Locate the cell with the specified text and output its (X, Y) center coordinate. 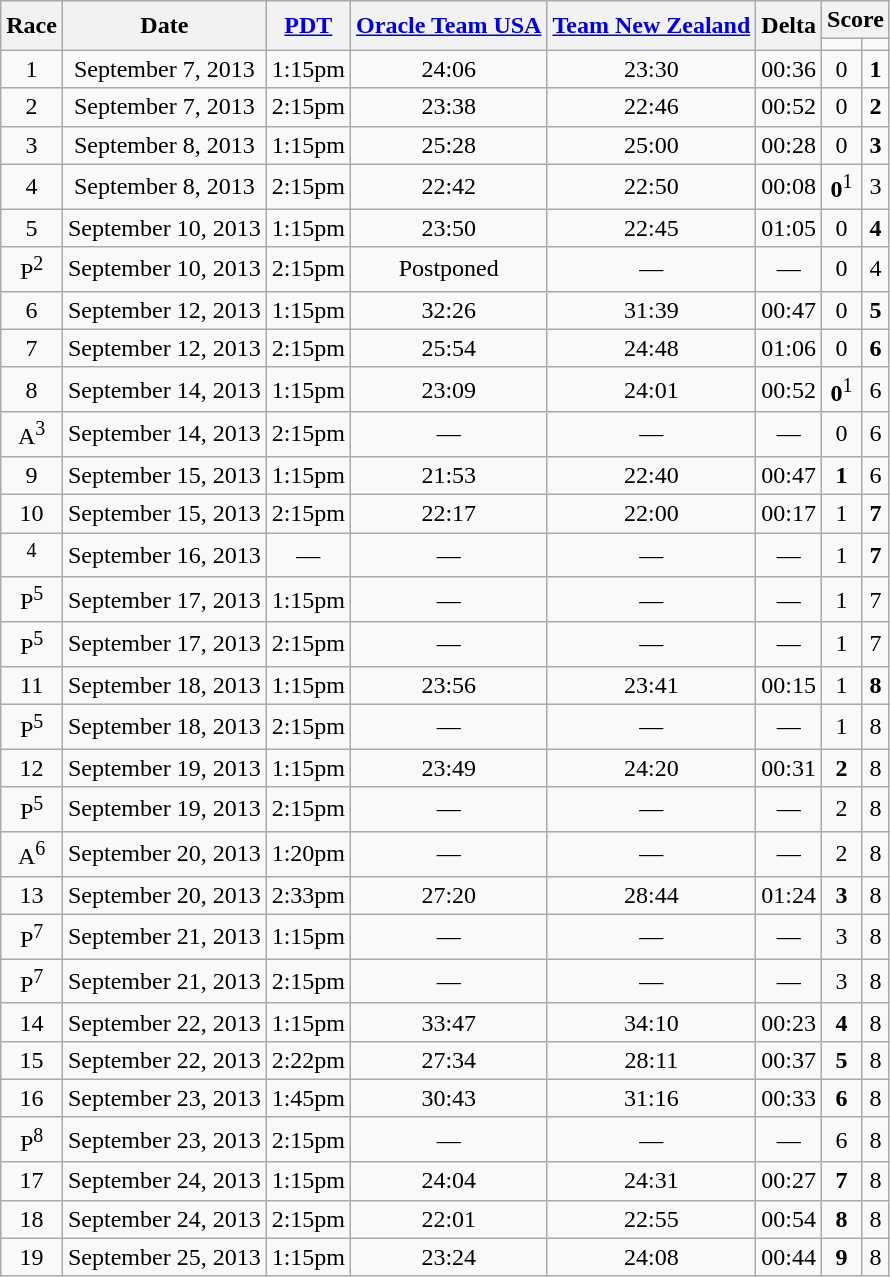
P2 (32, 270)
00:15 (789, 685)
Score (856, 20)
24:31 (652, 1181)
1:45pm (308, 1098)
22:40 (652, 475)
23:24 (449, 1257)
Delta (789, 26)
22:01 (449, 1219)
00:27 (789, 1181)
16 (32, 1098)
15 (32, 1060)
22:55 (652, 1219)
27:34 (449, 1060)
Date (164, 26)
2:33pm (308, 895)
Team New Zealand (652, 26)
31:16 (652, 1098)
10 (32, 514)
24:04 (449, 1181)
28:44 (652, 895)
24:06 (449, 69)
00:37 (789, 1060)
23:41 (652, 685)
24:20 (652, 768)
23:30 (652, 69)
A6 (32, 854)
24:01 (652, 390)
00:36 (789, 69)
25:00 (652, 145)
Postponed (449, 270)
22:42 (449, 186)
00:44 (789, 1257)
01:24 (789, 895)
September 16, 2013 (164, 556)
A3 (32, 434)
22:00 (652, 514)
2:22pm (308, 1060)
34:10 (652, 1022)
17 (32, 1181)
22:46 (652, 107)
30:43 (449, 1098)
11 (32, 685)
00:33 (789, 1098)
Race (32, 26)
23:50 (449, 228)
23:09 (449, 390)
32:26 (449, 310)
PDT (308, 26)
23:49 (449, 768)
Oracle Team USA (449, 26)
1:20pm (308, 854)
27:20 (449, 895)
00:23 (789, 1022)
00:17 (789, 514)
September 25, 2013 (164, 1257)
13 (32, 895)
14 (32, 1022)
33:47 (449, 1022)
01:05 (789, 228)
24:08 (652, 1257)
22:45 (652, 228)
31:39 (652, 310)
18 (32, 1219)
24:48 (652, 348)
22:17 (449, 514)
23:38 (449, 107)
22:50 (652, 186)
23:56 (449, 685)
12 (32, 768)
P8 (32, 1140)
25:54 (449, 348)
25:28 (449, 145)
01:06 (789, 348)
00:28 (789, 145)
00:31 (789, 768)
21:53 (449, 475)
19 (32, 1257)
00:08 (789, 186)
28:11 (652, 1060)
00:54 (789, 1219)
